Locate the cell with the specified text and output its [X, Y] center coordinate. 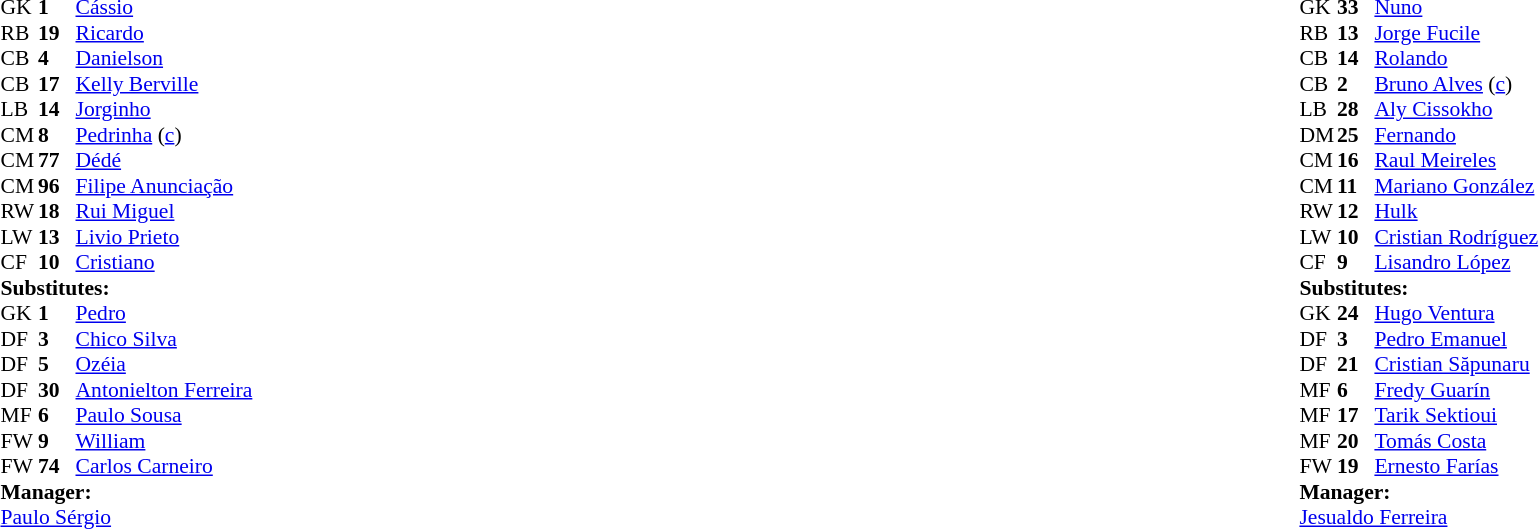
Ozéia [164, 365]
Filipe Anunciação [164, 186]
Hulk [1456, 211]
Mariano González [1456, 186]
Raul Meireles [1456, 161]
12 [1356, 211]
16 [1356, 161]
DM [1318, 135]
William [164, 441]
Aly Cissokho [1456, 109]
30 [57, 390]
Antonielton Ferreira [164, 390]
4 [57, 59]
11 [1356, 186]
24 [1356, 313]
Pedrinha (c) [164, 135]
Carlos Carneiro [164, 467]
Cristian Rodríguez [1456, 237]
Paulo Sousa [164, 415]
Cristiano [164, 263]
Ricardo [164, 33]
20 [1356, 441]
Danielson [164, 59]
25 [1356, 135]
Ernesto Farías [1456, 467]
18 [57, 211]
Livio Prieto [164, 237]
28 [1356, 109]
5 [57, 365]
Bruno Alves (c) [1456, 84]
Hugo Ventura [1456, 313]
Fernando [1456, 135]
Fredy Guarín [1456, 390]
Rui Miguel [164, 211]
Dédé [164, 161]
8 [57, 135]
2 [1356, 84]
Tomás Costa [1456, 441]
Tarik Sektioui [1456, 415]
Lisandro López [1456, 263]
Jorge Fucile [1456, 33]
Pedro [164, 313]
96 [57, 186]
Rolando [1456, 59]
77 [57, 161]
Chico Silva [164, 339]
21 [1356, 365]
Kelly Berville [164, 84]
1 [57, 313]
Jorginho [164, 109]
Pedro Emanuel [1456, 339]
74 [57, 467]
Cristian Săpunaru [1456, 365]
